Locate the cell with the specified text and output its (X, Y) center coordinate. 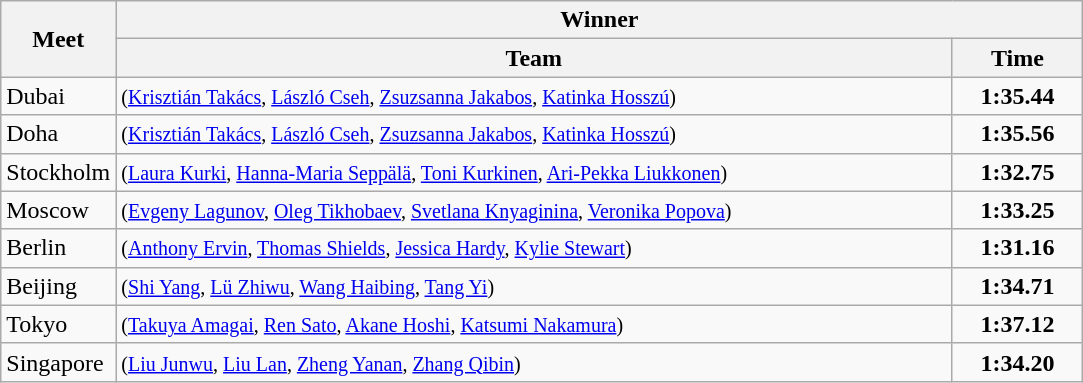
(Shi Yang, Lü Zhiwu, Wang Haibing, Tang Yi) (534, 286)
Time (1018, 58)
Berlin (58, 248)
1:35.56 (1018, 134)
1:32.75 (1018, 172)
1:31.16 (1018, 248)
Winner (600, 20)
1:34.71 (1018, 286)
Team (534, 58)
Tokyo (58, 324)
Moscow (58, 210)
(Laura Kurki, Hanna-Maria Seppälä, Toni Kurkinen, Ari-Pekka Liukkonen) (534, 172)
Singapore (58, 362)
Beijing (58, 286)
(Liu Junwu, Liu Lan, Zheng Yanan, Zhang Qibin) (534, 362)
1:37.12 (1018, 324)
Dubai (58, 96)
(Evgeny Lagunov, Oleg Tikhobaev, Svetlana Knyaginina, Veronika Popova) (534, 210)
1:34.20 (1018, 362)
Meet (58, 39)
1:33.25 (1018, 210)
Doha (58, 134)
(Takuya Amagai, Ren Sato, Akane Hoshi, Katsumi Nakamura) (534, 324)
(Anthony Ervin, Thomas Shields, Jessica Hardy, Kylie Stewart) (534, 248)
Stockholm (58, 172)
1:35.44 (1018, 96)
